Search for the cell housing the specified text and yield its [x, y] center coordinate. 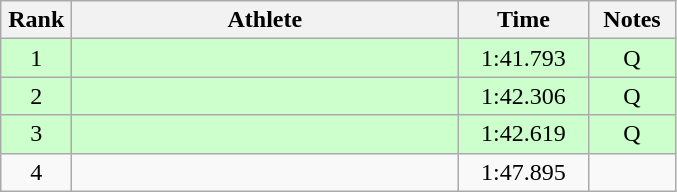
2 [36, 96]
1:42.619 [524, 134]
Time [524, 20]
3 [36, 134]
Athlete [265, 20]
1:47.895 [524, 172]
Rank [36, 20]
4 [36, 172]
1 [36, 58]
Notes [632, 20]
1:41.793 [524, 58]
1:42.306 [524, 96]
